Scan for the cell matching the given text and deliver its (x, y) coordinate at center. 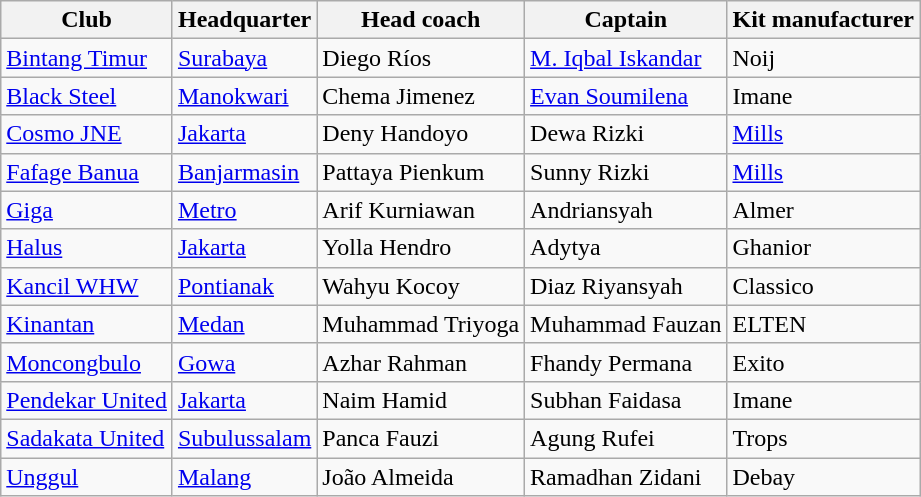
Dewa Rizki (626, 134)
Agung Rufei (626, 438)
Kancil WHW (87, 286)
Debay (824, 477)
ELTEN (824, 324)
Azhar Rahman (421, 362)
Adytya (626, 248)
Diaz Riyansyah (626, 286)
Fhandy Permana (626, 362)
Kinantan (87, 324)
Pontianak (244, 286)
Malang (244, 477)
Trops (824, 438)
Muhammad Fauzan (626, 324)
Sunny Rizki (626, 172)
Gowa (244, 362)
Surabaya (244, 58)
Cosmo JNE (87, 134)
Arif Kurniawan (421, 210)
Headquarter (244, 20)
Ramadhan Zidani (626, 477)
Evan Soumilena (626, 96)
Bintang Timur (87, 58)
Pattaya Pienkum (421, 172)
Medan (244, 324)
Almer (824, 210)
Black Steel (87, 96)
Kit manufacturer (824, 20)
Wahyu Kocoy (421, 286)
Yolla Hendro (421, 248)
Noij (824, 58)
Club (87, 20)
Metro (244, 210)
Chema Jimenez (421, 96)
Fafage Banua (87, 172)
Halus (87, 248)
Subulussalam (244, 438)
João Almeida (421, 477)
Diego Ríos (421, 58)
M. Iqbal Iskandar (626, 58)
Subhan Faidasa (626, 400)
Head coach (421, 20)
Sadakata United (87, 438)
Naim Hamid (421, 400)
Captain (626, 20)
Banjarmasin (244, 172)
Andriansyah (626, 210)
Ghanior (824, 248)
Exito (824, 362)
Unggul (87, 477)
Muhammad Triyoga (421, 324)
Manokwari (244, 96)
Giga (87, 210)
Moncongbulo (87, 362)
Panca Fauzi (421, 438)
Classico (824, 286)
Pendekar United (87, 400)
Deny Handoyo (421, 134)
